Output the [X, Y] coordinate of the center of the cell containing the given text.  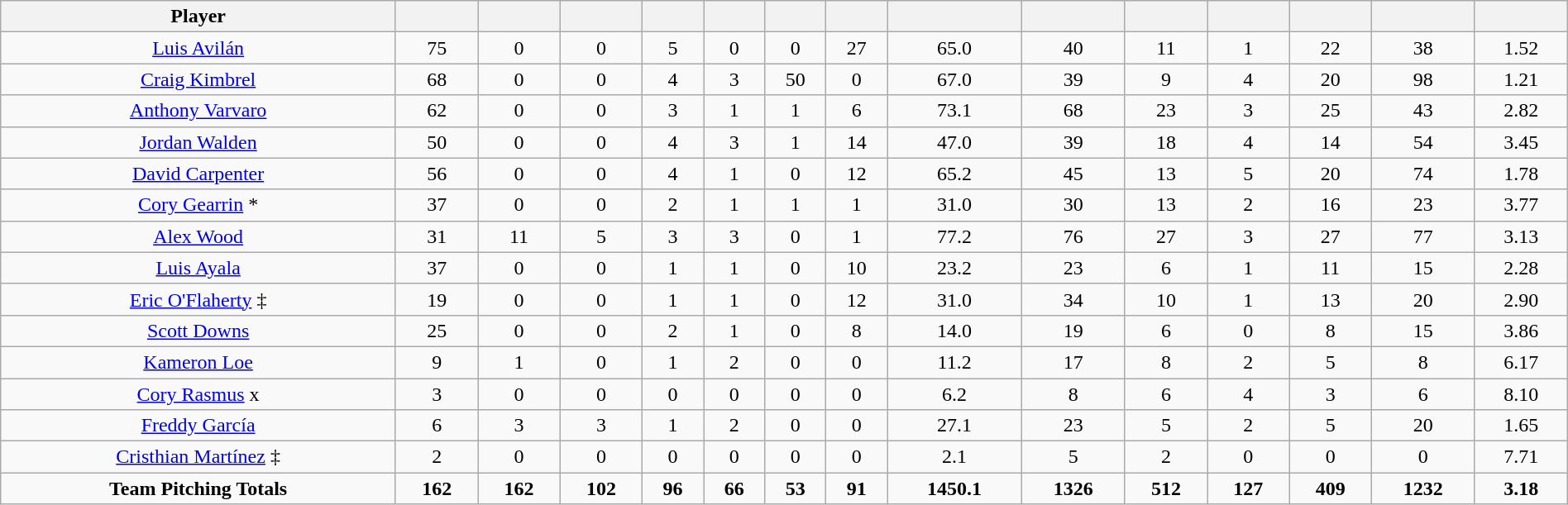
34 [1073, 299]
54 [1422, 142]
3.77 [1521, 205]
77 [1422, 236]
77.2 [954, 236]
8.10 [1521, 394]
Cory Gearrin * [198, 205]
Craig Kimbrel [198, 79]
102 [600, 488]
27.1 [954, 426]
6.17 [1521, 362]
1.78 [1521, 174]
40 [1073, 48]
Scott Downs [198, 331]
47.0 [954, 142]
Freddy García [198, 426]
66 [734, 488]
91 [857, 488]
1326 [1073, 488]
96 [673, 488]
Luis Avilán [198, 48]
3.13 [1521, 236]
22 [1330, 48]
Eric O'Flaherty ‡ [198, 299]
2.90 [1521, 299]
127 [1249, 488]
65.0 [954, 48]
7.71 [1521, 457]
73.1 [954, 111]
Jordan Walden [198, 142]
53 [796, 488]
2.82 [1521, 111]
62 [437, 111]
67.0 [954, 79]
1.65 [1521, 426]
3.45 [1521, 142]
1.52 [1521, 48]
43 [1422, 111]
1450.1 [954, 488]
Alex Wood [198, 236]
512 [1166, 488]
3.86 [1521, 331]
74 [1422, 174]
16 [1330, 205]
45 [1073, 174]
Luis Ayala [198, 268]
Cristhian Martínez ‡ [198, 457]
38 [1422, 48]
1232 [1422, 488]
30 [1073, 205]
1.21 [1521, 79]
56 [437, 174]
2.1 [954, 457]
75 [437, 48]
Cory Rasmus x [198, 394]
Player [198, 17]
409 [1330, 488]
Team Pitching Totals [198, 488]
76 [1073, 236]
65.2 [954, 174]
Anthony Varvaro [198, 111]
23.2 [954, 268]
14.0 [954, 331]
11.2 [954, 362]
17 [1073, 362]
Kameron Loe [198, 362]
31 [437, 236]
6.2 [954, 394]
2.28 [1521, 268]
18 [1166, 142]
98 [1422, 79]
3.18 [1521, 488]
David Carpenter [198, 174]
